Return (X, Y) of the center of cell containing provided text 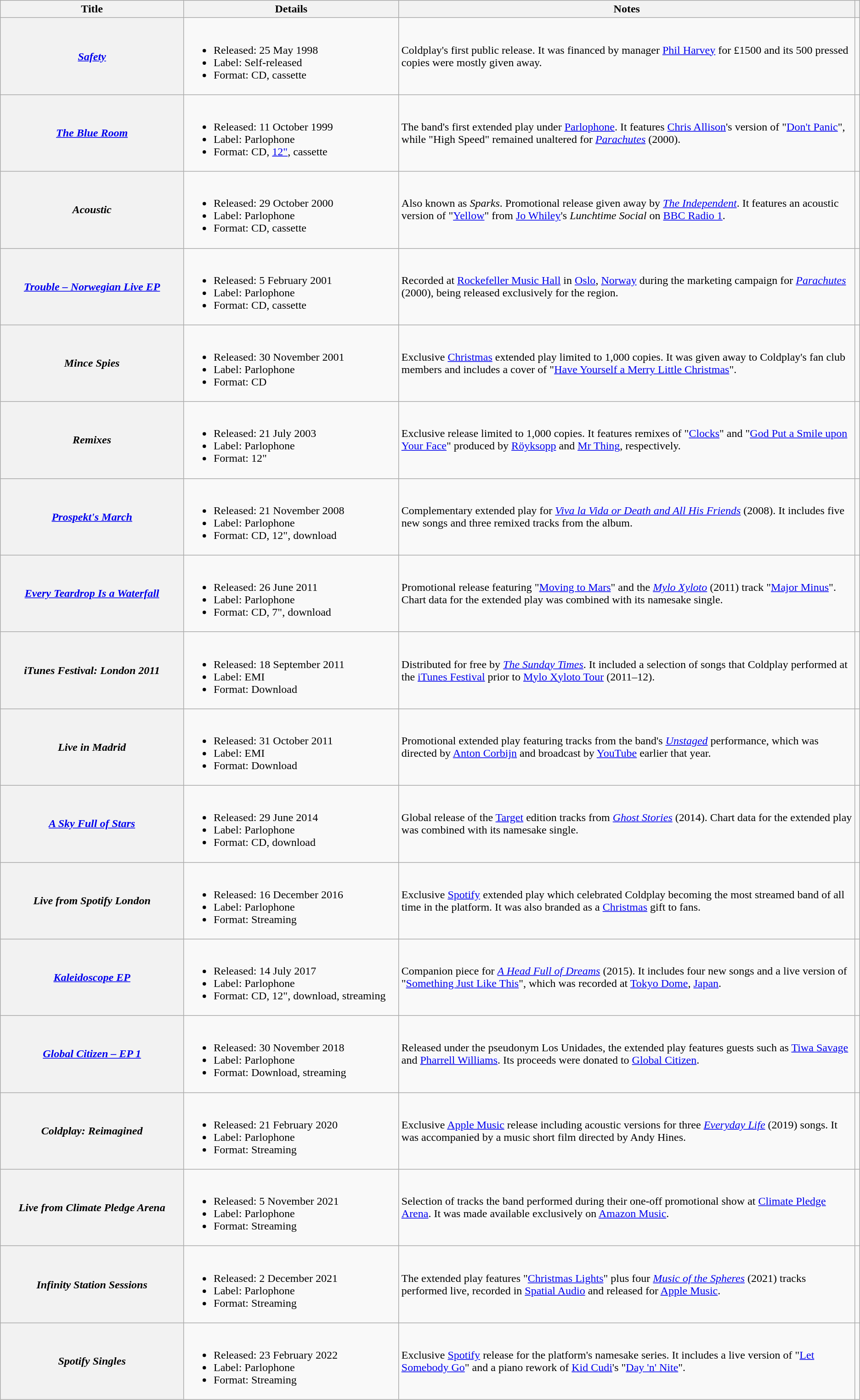
Released: 21 July 2003Label: ParlophoneFormat: 12" (291, 440)
The Blue Room (92, 133)
Coldplay's first public release. It was financed by manager Phil Harvey for £1500 and its 500 pressed copies were mostly given away. (627, 56)
Released: 5 November 2021Label: ParlophoneFormat: Streaming (291, 1207)
Released: 16 December 2016Label: ParlophoneFormat: Streaming (291, 901)
Released: 21 February 2020Label: ParlophoneFormat: Streaming (291, 1131)
Released: 26 June 2011Label: ParlophoneFormat: CD, 7", download (291, 594)
Title (92, 9)
Released: 29 October 2000Label: ParlophoneFormat: CD, cassette (291, 210)
Released: 30 November 2001Label: ParlophoneFormat: CD (291, 363)
Live from Spotify London (92, 901)
Global Citizen – EP 1 (92, 1054)
Released: 18 September 2011Label: EMIFormat: Download (291, 670)
Live in Madrid (92, 747)
Complementary extended play for Viva la Vida or Death and All His Friends (2008). It includes five new songs and three remixed tracks from the album. (627, 516)
Recorded at Rockefeller Music Hall in Oslo, Norway during the marketing campaign for Parachutes (2000), being released exclusively for the region. (627, 287)
iTunes Festival: London 2011 (92, 670)
Released: 30 November 2018Label: ParlophoneFormat: Download, streaming (291, 1054)
Released: 25 May 1998Label: Self-releasedFormat: CD, cassette (291, 56)
Kaleidoscope EP (92, 978)
Details (291, 9)
Safety (92, 56)
Released: 11 October 1999Label: ParlophoneFormat: CD, 12", cassette (291, 133)
Coldplay: Reimagined (92, 1131)
Released: 31 October 2011Label: EMIFormat: Download (291, 747)
Released: 23 February 2022Label: ParlophoneFormat: Streaming (291, 1361)
Mince Spies (92, 363)
Infinity Station Sessions (92, 1285)
Notes (627, 9)
Spotify Singles (92, 1361)
Released: 29 June 2014Label: ParlophoneFormat: CD, download (291, 823)
Trouble – Norwegian Live EP (92, 287)
Released: 5 February 2001Label: ParlophoneFormat: CD, cassette (291, 287)
Every Teardrop Is a Waterfall (92, 594)
Global release of the Target edition tracks from Ghost Stories (2014). Chart data for the extended play was combined with its namesake single. (627, 823)
Prospekt's March (92, 516)
Remixes (92, 440)
Released: 2 December 2021Label: ParlophoneFormat: Streaming (291, 1285)
A Sky Full of Stars (92, 823)
Released: 14 July 2017Label: ParlophoneFormat: CD, 12", download, streaming (291, 978)
Live from Climate Pledge Arena (92, 1207)
Acoustic (92, 210)
Released: 21 November 2008Label: ParlophoneFormat: CD, 12", download (291, 516)
